Extract the (X, Y) coordinate from the center of the cell holding the provided text.  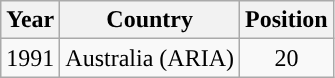
Year (30, 20)
20 (287, 58)
1991 (30, 58)
Country (150, 20)
Position (287, 20)
Australia (ARIA) (150, 58)
